Determine the [X, Y] coordinate at the center of the cell enclosing the given text.  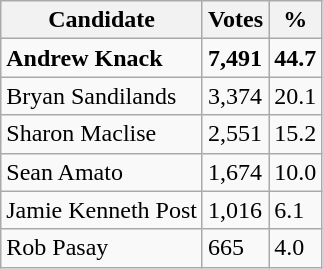
Votes [235, 20]
Rob Pasay [102, 248]
% [296, 20]
Sharon Maclise [102, 134]
1,674 [235, 172]
15.2 [296, 134]
4.0 [296, 248]
Jamie Kenneth Post [102, 210]
Bryan Sandilands [102, 96]
1,016 [235, 210]
Andrew Knack [102, 58]
6.1 [296, 210]
665 [235, 248]
10.0 [296, 172]
7,491 [235, 58]
Sean Amato [102, 172]
3,374 [235, 96]
20.1 [296, 96]
44.7 [296, 58]
2,551 [235, 134]
Candidate [102, 20]
